Capture the cell that displays the provided text and extract its (X, Y) central coordinate. 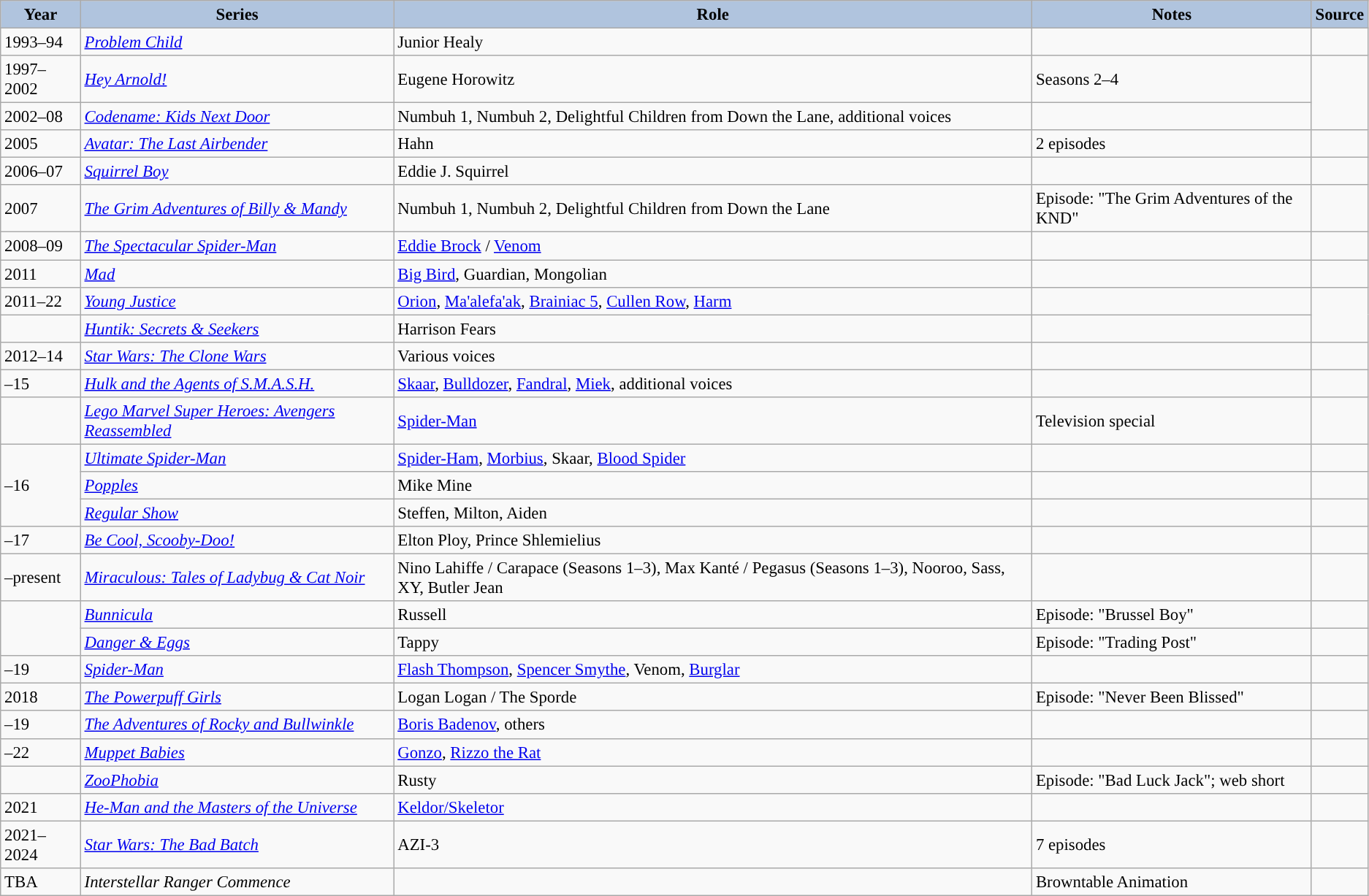
Rusty (713, 780)
Numbuh 1, Numbuh 2, Delightful Children from Down the Lane, additional voices (713, 117)
Mad (237, 274)
Bunnicula (237, 615)
–present (41, 578)
2 episodes (1172, 144)
Avatar: The Last Airbender (237, 144)
Interstellar Ranger Commence (237, 882)
2006–07 (41, 172)
Muppet Babies (237, 752)
Mike Mine (713, 486)
Russell (713, 615)
2018 (41, 697)
–16 (41, 485)
1993–94 (41, 42)
Flash Thompson, Spencer Smythe, Venom, Burglar (713, 670)
Numbuh 1, Numbuh 2, Delightful Children from Down the Lane (713, 209)
Series (237, 15)
2005 (41, 144)
1997–2002 (41, 79)
Popples (237, 486)
Gonzo, Rizzo the Rat (713, 752)
Elton Ploy, Prince Shlemielius (713, 540)
–15 (41, 383)
Notes (1172, 15)
Episode: "Bad Luck Jack"; web short (1172, 780)
Ultimate Spider-Man (237, 458)
Keldor/Skeletor (713, 807)
Source (1340, 15)
2008–09 (41, 246)
Nino Lahiffe / Carapace (Seasons 1–3), Max Kanté / Pegasus (Seasons 1–3), Nooroo, Sass, XY, Butler Jean (713, 578)
Be Cool, Scooby-Doo! (237, 540)
–17 (41, 540)
Eddie Brock / Venom (713, 246)
2002–08 (41, 117)
Seasons 2–4 (1172, 79)
Junior Healy (713, 42)
Big Bird, Guardian, Mongolian (713, 274)
Browntable Animation (1172, 882)
Tappy (713, 643)
–22 (41, 752)
7 episodes (1172, 844)
Hahn (713, 144)
The Grim Adventures of Billy & Mandy (237, 209)
Eddie J. Squirrel (713, 172)
Miraculous: Tales of Ladybug & Cat Noir (237, 578)
Orion, Ma'alefa'ak, Brainiac 5, Cullen Row, Harm (713, 301)
Lego Marvel Super Heroes: Avengers Reassembled (237, 421)
Episode: "Never Been Blissed" (1172, 697)
Skaar, Bulldozer, Fandral, Miek, additional voices (713, 383)
Various voices (713, 356)
2011 (41, 274)
Episode: "Brussel Boy" (1172, 615)
He-Man and the Masters of the Universe (237, 807)
Episode: "Trading Post" (1172, 643)
Logan Logan / The Sporde (713, 697)
AZI-3 (713, 844)
Year (41, 15)
Harrison Fears (713, 329)
Eugene Horowitz (713, 79)
Steffen, Milton, Aiden (713, 513)
2012–14 (41, 356)
2007 (41, 209)
2021 (41, 807)
The Adventures of Rocky and Bullwinkle (237, 725)
Television special (1172, 421)
Regular Show (237, 513)
Codename: Kids Next Door (237, 117)
TBA (41, 882)
Episode: "The Grim Adventures of the KND" (1172, 209)
Hey Arnold! (237, 79)
Spider-Ham, Morbius, Skaar, Blood Spider (713, 458)
Star Wars: The Clone Wars (237, 356)
Problem Child (237, 42)
Young Justice (237, 301)
Danger & Eggs (237, 643)
Role (713, 15)
Hulk and the Agents of S.M.A.S.H. (237, 383)
2021–2024 (41, 844)
Squirrel Boy (237, 172)
The Spectacular Spider-Man (237, 246)
2011–22 (41, 301)
ZooPhobia (237, 780)
Star Wars: The Bad Batch (237, 844)
Huntik: Secrets & Seekers (237, 329)
The Powerpuff Girls (237, 697)
Boris Badenov, others (713, 725)
